Find where the given text appears and provide that cell's center as [x, y] coordinate. 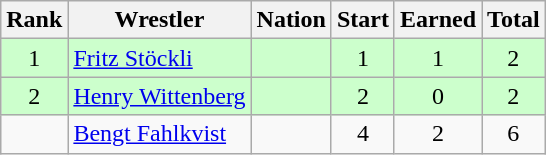
4 [362, 134]
Henry Wittenberg [160, 96]
Rank [34, 20]
6 [514, 134]
Total [514, 20]
0 [438, 96]
Wrestler [160, 20]
Fritz Stöckli [160, 58]
Nation [291, 20]
Start [362, 20]
Earned [438, 20]
Bengt Fahlkvist [160, 134]
